Locate the cell with the specified text and output its [x, y] center coordinate. 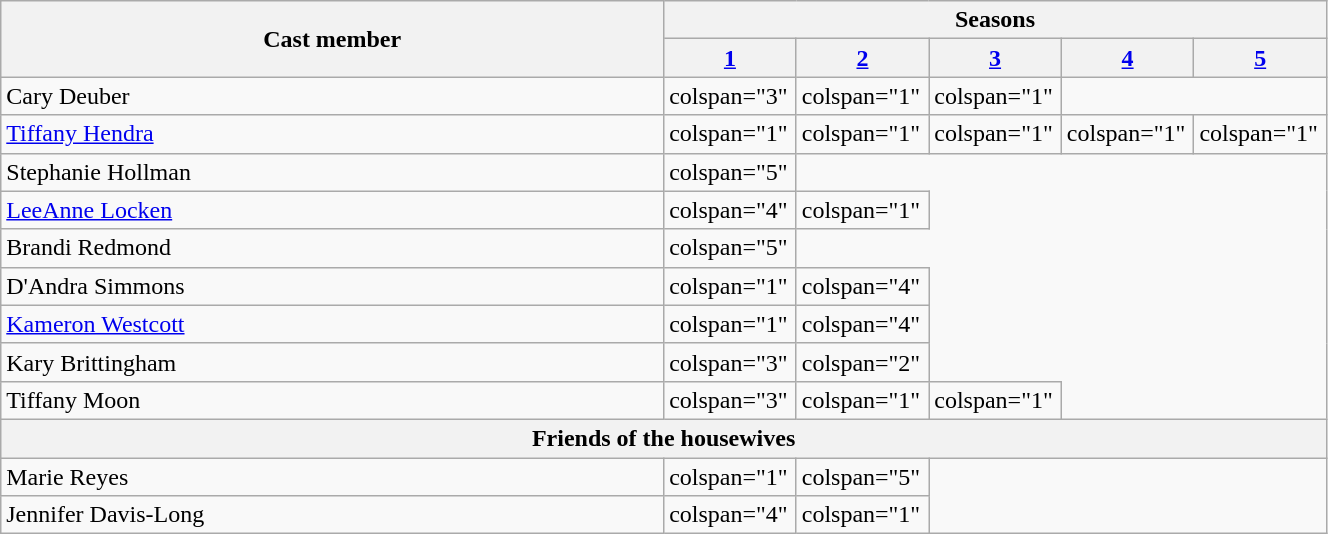
3 [996, 58]
5 [1260, 58]
Friends of the housewives [664, 438]
Marie Reyes [332, 477]
4 [1128, 58]
Stephanie Hollman [332, 172]
colspan="2" [862, 362]
Seasons [996, 20]
D'Andra Simmons [332, 286]
1 [730, 58]
Tiffany Hendra [332, 134]
Kameron Westcott [332, 324]
Cast member [332, 39]
Brandi Redmond [332, 248]
Cary Deuber [332, 96]
Jennifer Davis-Long [332, 515]
2 [862, 58]
Kary Brittingham [332, 362]
LeeAnne Locken [332, 210]
Tiffany Moon [332, 400]
